Detect which cell encompasses the target text, then output its [X, Y] center coordinate. 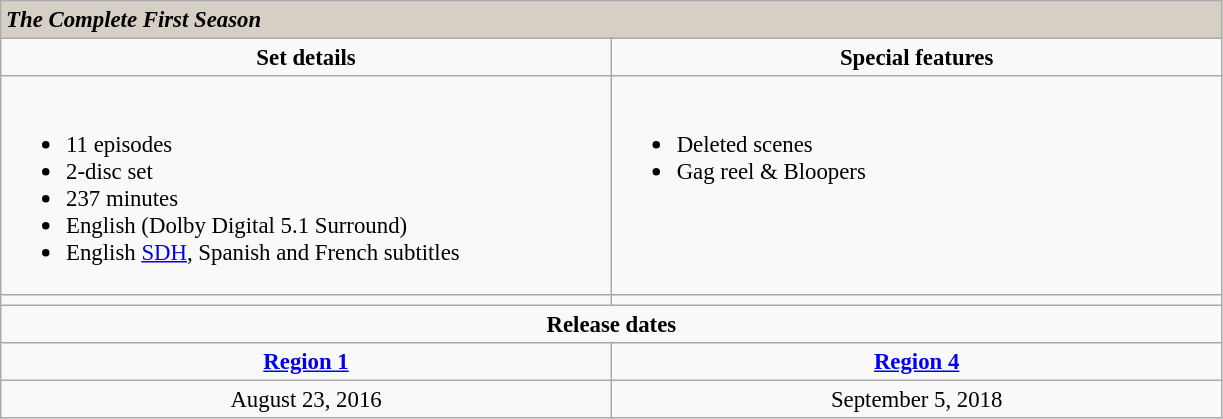
September 5, 2018 [916, 399]
Set details [306, 58]
Region 1 [306, 361]
Region 4 [916, 361]
The Complete First Season [612, 20]
Deleted scenesGag reel & Bloopers [916, 185]
Release dates [612, 324]
August 23, 2016 [306, 399]
Special features [916, 58]
11 episodes2-disc set237 minutesEnglish (Dolby Digital 5.1 Surround)English SDH, Spanish and French subtitles [306, 185]
